Determine the [x, y] coordinate at the center of the cell enclosing the given text.  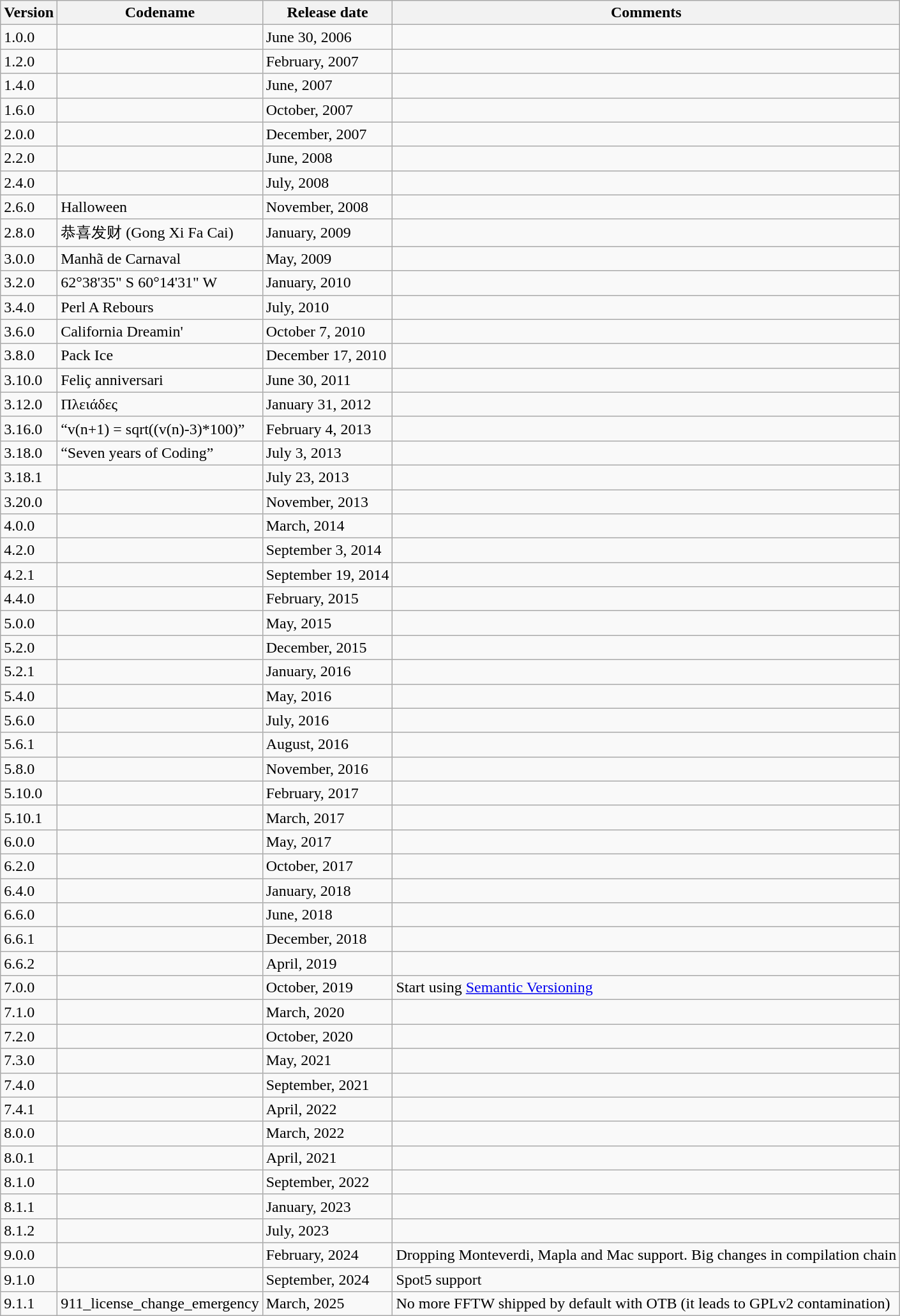
5.10.1 [29, 817]
5.8.0 [29, 769]
5.10.0 [29, 793]
March, 2020 [327, 1012]
March, 2017 [327, 817]
3.20.0 [29, 501]
February, 2017 [327, 793]
January, 2023 [327, 1206]
January, 2009 [327, 232]
6.6.2 [29, 964]
7.4.0 [29, 1085]
3.0.0 [29, 259]
March, 2025 [327, 1304]
5.0.0 [29, 623]
December, 2015 [327, 647]
January 31, 2012 [327, 404]
7.3.0 [29, 1061]
July, 2008 [327, 183]
3.8.0 [29, 356]
3.10.0 [29, 380]
June, 2008 [327, 158]
April, 2021 [327, 1158]
Dropping Monteverdi, Mapla and Mac support. Big changes in compilation chain [646, 1255]
Codename [160, 13]
August, 2016 [327, 745]
9.0.0 [29, 1255]
Feliç anniversari [160, 380]
3.16.0 [29, 428]
911_license_change_emergency [160, 1304]
July, 2016 [327, 720]
“Seven years of Coding” [160, 453]
4.2.1 [29, 575]
February, 2007 [327, 61]
“v(n+1) = sqrt((v(n)-3)*100)” [160, 428]
1.6.0 [29, 110]
7.0.0 [29, 988]
December 17, 2010 [327, 356]
4.0.0 [29, 526]
February, 2024 [327, 1255]
5.4.0 [29, 696]
May, 2016 [327, 696]
June, 2007 [327, 86]
December, 2007 [327, 134]
May, 2015 [327, 623]
May, 2021 [327, 1061]
1.2.0 [29, 61]
October, 2007 [327, 110]
October 7, 2010 [327, 331]
2.0.0 [29, 134]
6.0.0 [29, 842]
California Dreamin' [160, 331]
6.6.0 [29, 915]
3.4.0 [29, 307]
2.2.0 [29, 158]
2.4.0 [29, 183]
November, 2008 [327, 207]
9.1.1 [29, 1304]
October, 2017 [327, 866]
Πλειάδες [160, 404]
Version [29, 13]
8.1.1 [29, 1206]
9.1.0 [29, 1279]
Release date [327, 13]
October, 2019 [327, 988]
Manhã de Carnaval [160, 259]
July 23, 2013 [327, 477]
November, 2016 [327, 769]
5.6.1 [29, 745]
1.4.0 [29, 86]
September, 2024 [327, 1279]
7.4.1 [29, 1109]
June 30, 2006 [327, 37]
5.6.0 [29, 720]
3.12.0 [29, 404]
8.1.2 [29, 1230]
Comments [646, 13]
62°38'35" S 60°14'31" W [160, 283]
7.2.0 [29, 1036]
February 4, 2013 [327, 428]
September 19, 2014 [327, 575]
September 3, 2014 [327, 550]
September, 2022 [327, 1182]
May, 2009 [327, 259]
7.1.0 [29, 1012]
October, 2020 [327, 1036]
January, 2018 [327, 891]
3.18.1 [29, 477]
1.0.0 [29, 37]
June 30, 2011 [327, 380]
8.0.0 [29, 1133]
July, 2023 [327, 1230]
July, 2010 [327, 307]
April, 2019 [327, 964]
April, 2022 [327, 1109]
恭喜发财 (Gong Xi Fa Cai) [160, 232]
Pack Ice [160, 356]
8.1.0 [29, 1182]
5.2.0 [29, 647]
3.2.0 [29, 283]
3.18.0 [29, 453]
5.2.1 [29, 672]
6.4.0 [29, 891]
March, 2014 [327, 526]
4.2.0 [29, 550]
2.6.0 [29, 207]
Start using Semantic Versioning [646, 988]
Perl A Rebours [160, 307]
3.6.0 [29, 331]
May, 2017 [327, 842]
4.4.0 [29, 599]
8.0.1 [29, 1158]
December, 2018 [327, 939]
November, 2013 [327, 501]
No more FFTW shipped by default with OTB (it leads to GPLv2 contamination) [646, 1304]
July 3, 2013 [327, 453]
Halloween [160, 207]
Spot5 support [646, 1279]
January, 2016 [327, 672]
September, 2021 [327, 1085]
March, 2022 [327, 1133]
2.8.0 [29, 232]
June, 2018 [327, 915]
6.2.0 [29, 866]
6.6.1 [29, 939]
January, 2010 [327, 283]
February, 2015 [327, 599]
